From the cell containing the given text, extract its center point as (x, y) coordinate. 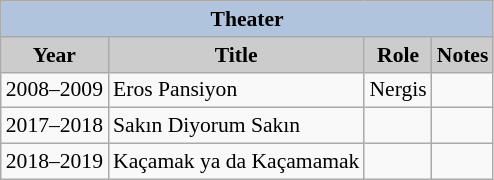
Nergis (398, 90)
Theater (248, 19)
2018–2019 (54, 162)
2017–2018 (54, 126)
Role (398, 55)
2008–2009 (54, 90)
Title (236, 55)
Notes (463, 55)
Kaçamak ya da Kaçamamak (236, 162)
Sakın Diyorum Sakın (236, 126)
Eros Pansiyon (236, 90)
Year (54, 55)
